Find where the given text appears and provide that cell's center as [X, Y] coordinate. 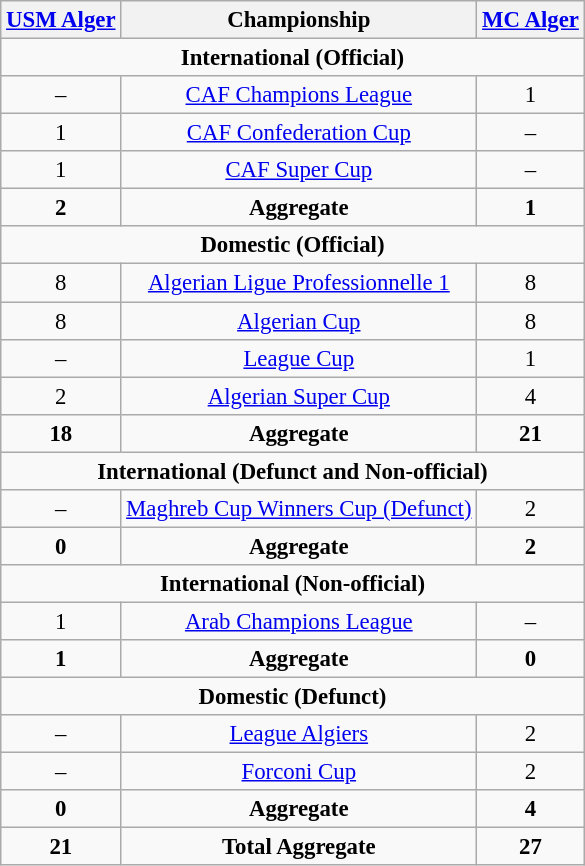
League Algiers [299, 734]
Domestic (Defunct) [292, 697]
International (Non-official) [292, 584]
USM Alger [61, 20]
27 [530, 847]
Domestic (Official) [292, 245]
Maghreb Cup Winners Cup (Defunct) [299, 509]
League Cup [299, 358]
Algerian Cup [299, 321]
Algerian Super Cup [299, 396]
International (Defunct and Non-official) [292, 471]
Total Aggregate [299, 847]
Arab Champions League [299, 621]
MC Alger [530, 20]
18 [61, 433]
CAF Champions League [299, 95]
Forconi Cup [299, 772]
Algerian Ligue Professionnelle 1 [299, 283]
CAF Super Cup [299, 170]
CAF Confederation Cup [299, 133]
International (Official) [292, 58]
Championship [299, 20]
